For the text-containing cell, return its midpoint in [X, Y] coordinate format. 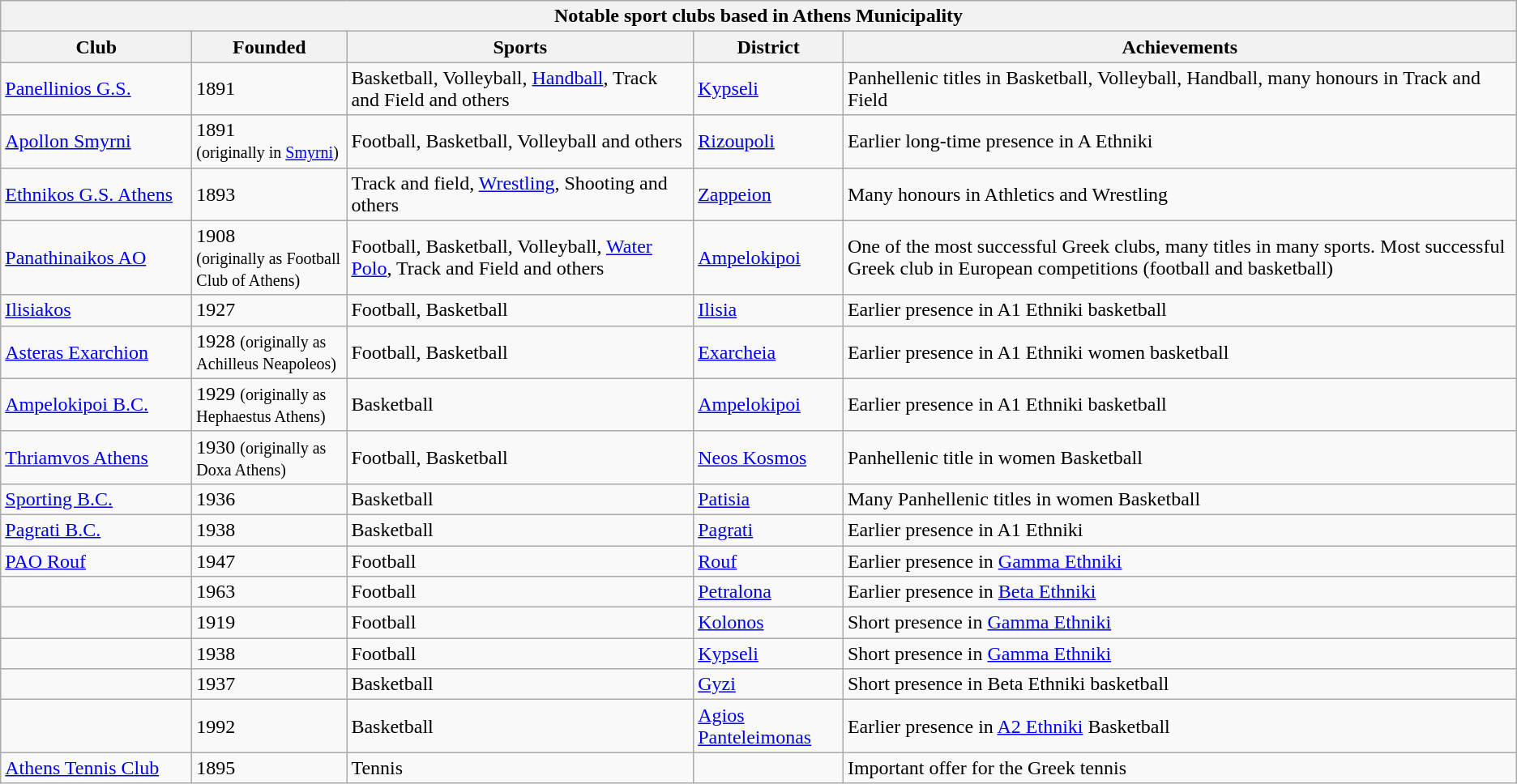
Notable sport clubs based in Athens Municipality [758, 16]
PAO Rouf [96, 561]
Petralona [768, 592]
1947 [269, 561]
1928 (originally as Achilleus Neapoleos) [269, 352]
District [768, 47]
Earlier presence in A1 Ethniki [1180, 530]
1908(originally as Football Club of Athens) [269, 258]
Ampelokipoi B.C. [96, 405]
Football, Basketball, Volleyball and others [520, 141]
Panellinios G.S. [96, 89]
Kolonos [768, 623]
Pagrati B.C. [96, 530]
1891 [269, 89]
Agios Panteleimonas [768, 726]
Basketball, Volleyball, Handball, Track and Field and others [520, 89]
Rizoupoli [768, 141]
Zappeion [768, 194]
Gyzi [768, 684]
Patisia [768, 499]
Sporting B.C. [96, 499]
Earlier presence in Beta Ethniki [1180, 592]
1930 (originally as Doxa Athens) [269, 457]
Many Panhellenic titles in women Basketball [1180, 499]
Thriamvos Athens [96, 457]
Earlier long-time presence in A Ethniki [1180, 141]
1963 [269, 592]
Important offer for the Greek tennis [1180, 768]
Ethnikos G.S. Athens [96, 194]
1937 [269, 684]
1992 [269, 726]
Panathinaikos AO [96, 258]
Tennis [520, 768]
1927 [269, 310]
1929 (originally as Hephaestus Athens) [269, 405]
Founded [269, 47]
Athens Tennis Club [96, 768]
Neos Kosmos [768, 457]
Club [96, 47]
Panhellenic title in women Basketball [1180, 457]
1891(originally in Smyrni) [269, 141]
1893 [269, 194]
Ilisiakos [96, 310]
Apollon Smyrni [96, 141]
Achievements [1180, 47]
Asteras Exarchion [96, 352]
Football, Basketball, Volleyball, Water Polo, Track and Field and others [520, 258]
Rouf [768, 561]
Earlier presence in Gamma Ethniki [1180, 561]
1936 [269, 499]
Earlier presence in A1 Ethniki women basketball [1180, 352]
1895 [269, 768]
Exarcheia [768, 352]
Panhellenic titles in Basketball, Volleyball, Handball, many honours in Track and Field [1180, 89]
Earlier presence in A2 Ethniki Basketball [1180, 726]
1919 [269, 623]
Sports [520, 47]
Many honours in Athletics and Wrestling [1180, 194]
Pagrati [768, 530]
Short presence in Beta Ethniki basketball [1180, 684]
Ilisia [768, 310]
One of the most successful Greek clubs, many titles in many sports. Most successful Greek club in European competitions (football and basketball) [1180, 258]
Track and field, Wrestling, Shooting and others [520, 194]
